Extract the (X, Y) coordinate from the center of the cell holding the provided text.  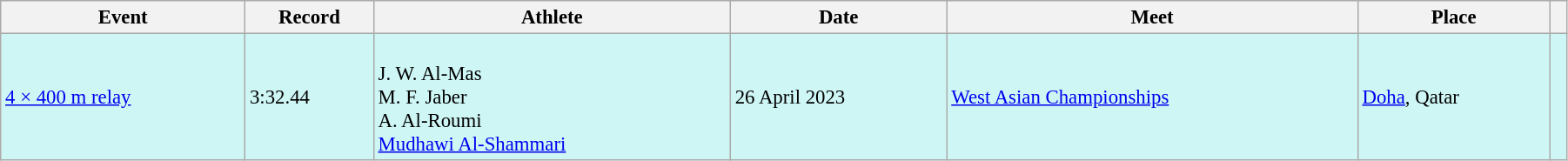
Athlete (552, 17)
3:32.44 (310, 97)
Place (1453, 17)
Meet (1152, 17)
Date (839, 17)
Doha, Qatar (1453, 97)
West Asian Championships (1152, 97)
J. W. Al-MasM. F. JaberA. Al-RoumiMudhawi Al-Shammari (552, 97)
4 × 400 m relay (124, 97)
Record (310, 17)
26 April 2023 (839, 97)
Event (124, 17)
